Capture the cell that displays the provided text and extract its [x, y] central coordinate. 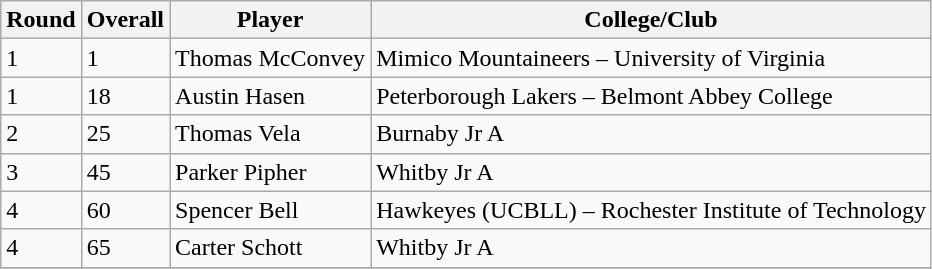
3 [41, 172]
Overall [125, 20]
18 [125, 96]
2 [41, 134]
60 [125, 210]
65 [125, 248]
45 [125, 172]
Peterborough Lakers – Belmont Abbey College [652, 96]
Hawkeyes (UCBLL) – Rochester Institute of Technology [652, 210]
Carter Schott [270, 248]
Thomas Vela [270, 134]
Spencer Bell [270, 210]
Mimico Mountaineers – University of Virginia [652, 58]
Player [270, 20]
Parker Pipher [270, 172]
Burnaby Jr A [652, 134]
Round [41, 20]
College/Club [652, 20]
25 [125, 134]
Thomas McConvey [270, 58]
Austin Hasen [270, 96]
